Identify which cell holds the provided text, then report its [X, Y] central coordinate. 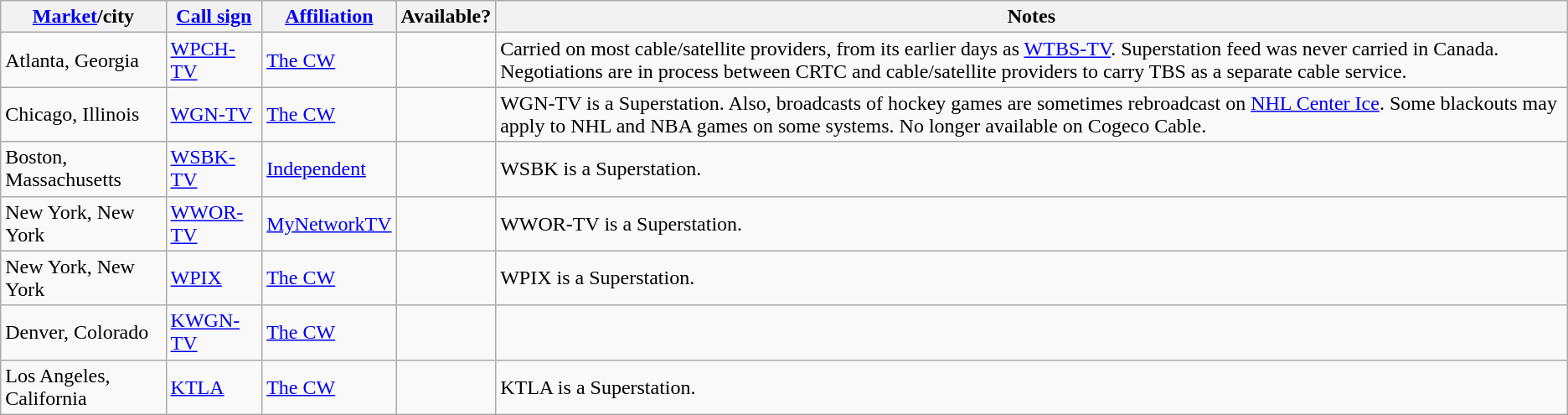
Call sign [214, 17]
KWGN-TV [214, 332]
WPIX [214, 278]
MyNetworkTV [329, 223]
WGN-TV [214, 114]
WPIX is a Superstation. [1032, 278]
WPCH-TV [214, 60]
Atlanta, Georgia [84, 60]
Market/city [84, 17]
Denver, Colorado [84, 332]
WSBK is a Superstation. [1032, 169]
Affiliation [329, 17]
KTLA is a Superstation. [1032, 387]
WWOR-TV [214, 223]
WSBK-TV [214, 169]
Available? [446, 17]
KTLA [214, 387]
Independent [329, 169]
Notes [1032, 17]
Boston, Massachusetts [84, 169]
Los Angeles, California [84, 387]
Chicago, Illinois [84, 114]
WWOR-TV is a Superstation. [1032, 223]
